Pinpoint the cell where the given text exists, returning its [x, y] midpoint coordinate. 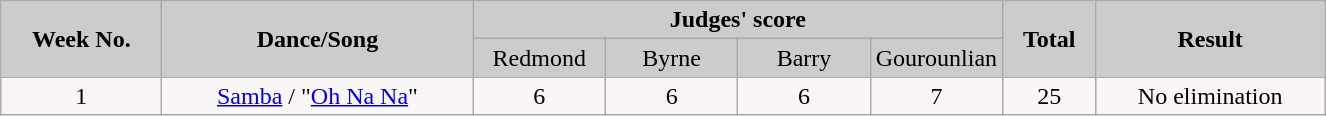
25 [1050, 96]
Result [1210, 39]
Judges' score [738, 20]
Barry [804, 58]
7 [936, 96]
Week No. [82, 39]
Dance/Song [318, 39]
1 [82, 96]
Byrne [671, 58]
Gourounlian [936, 58]
Redmond [539, 58]
Total [1050, 39]
No elimination [1210, 96]
Samba / "Oh Na Na" [318, 96]
